Provide the [x, y] coordinate of the cell's center where the given text is located.  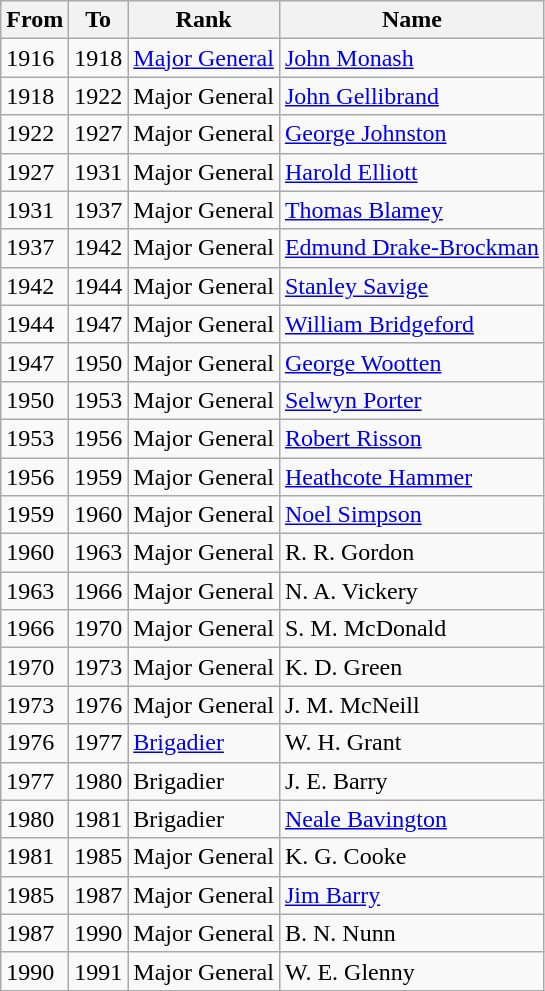
Robert Risson [412, 438]
K. D. Green [412, 667]
N. A. Vickery [412, 591]
From [35, 20]
S. M. McDonald [412, 629]
J. M. McNeill [412, 705]
Stanley Savige [412, 286]
Name [412, 20]
Heathcote Hammer [412, 477]
W. E. Glenny [412, 971]
Neale Bavington [412, 819]
William Bridgeford [412, 324]
1991 [98, 971]
George Wootten [412, 362]
1916 [35, 58]
Noel Simpson [412, 515]
W. H. Grant [412, 743]
To [98, 20]
J. E. Barry [412, 781]
Rank [204, 20]
George Johnston [412, 134]
B. N. Nunn [412, 933]
R. R. Gordon [412, 553]
Thomas Blamey [412, 210]
Selwyn Porter [412, 400]
Harold Elliott [412, 172]
Edmund Drake-Brockman [412, 248]
John Monash [412, 58]
K. G. Cooke [412, 857]
Jim Barry [412, 895]
John Gellibrand [412, 96]
